Extract the [X, Y] coordinate from the center of the cell holding the provided text.  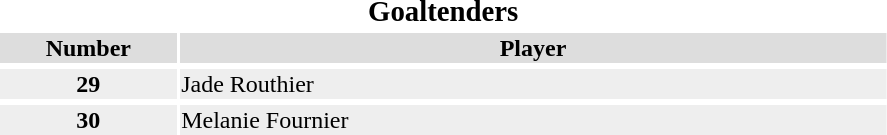
29 [88, 84]
30 [88, 120]
Melanie Fournier [534, 120]
Number [88, 48]
Player [534, 48]
Jade Routhier [534, 84]
